Find where the given text appears and provide that cell's center as (x, y) coordinate. 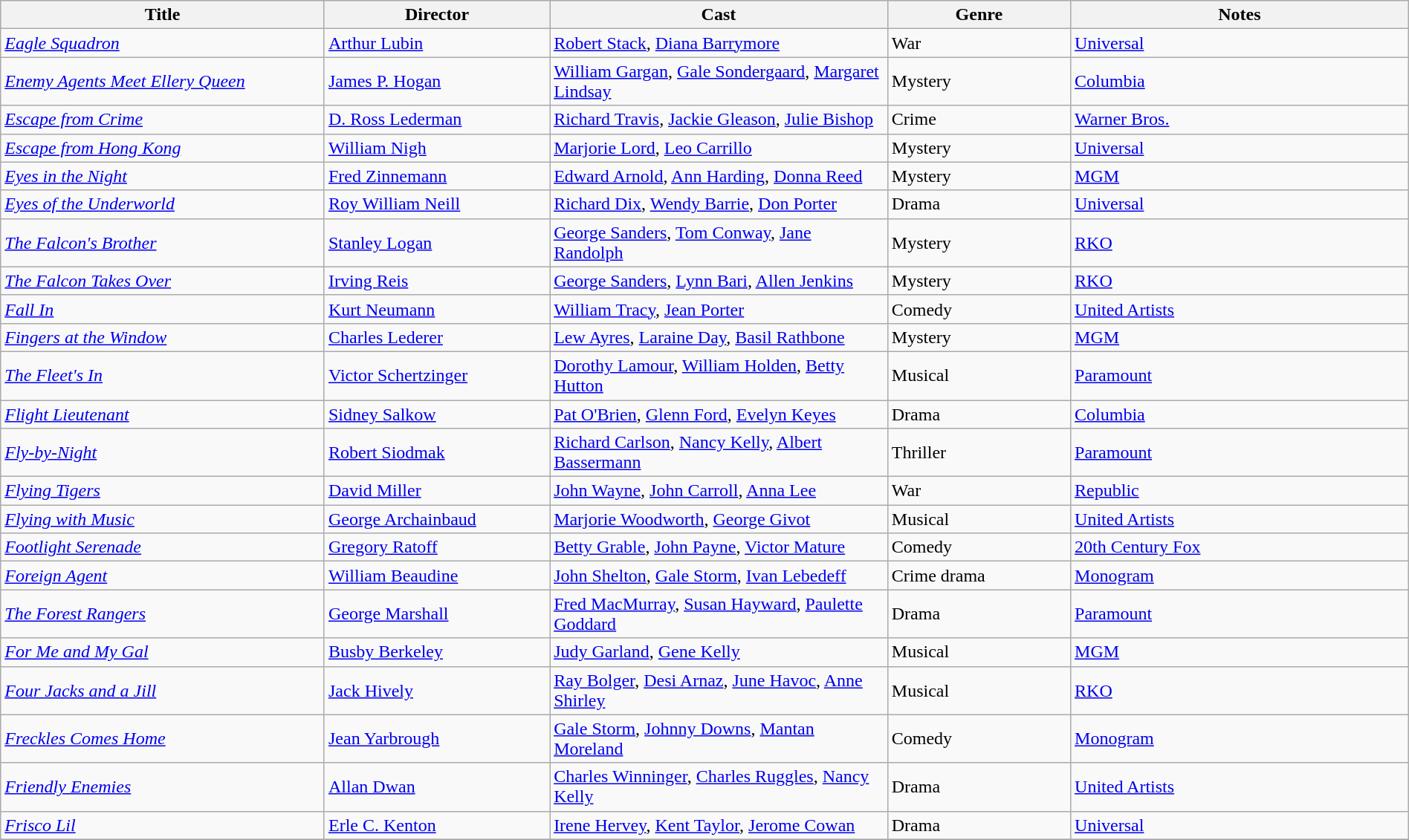
John Wayne, John Carroll, Anna Lee (719, 491)
Fred Zinnemann (437, 176)
Arthur Lubin (437, 43)
Freckles Comes Home (163, 738)
Genre (979, 15)
Gregory Ratoff (437, 547)
Judy Garland, Gene Kelly (719, 652)
Eagle Squadron (163, 43)
Eyes in the Night (163, 176)
Busby Berkeley (437, 652)
Victor Schertzinger (437, 376)
Dorothy Lamour, William Holden, Betty Hutton (719, 376)
John Shelton, Gale Storm, Ivan Lebedeff (719, 576)
Erle C. Kenton (437, 825)
George Sanders, Lynn Bari, Allen Jenkins (719, 281)
Irene Hervey, Kent Taylor, Jerome Cowan (719, 825)
Flying Tigers (163, 491)
The Falcon's Brother (163, 242)
Gale Storm, Johnny Downs, Mantan Moreland (719, 738)
Title (163, 15)
Pat O'Brien, Glenn Ford, Evelyn Keyes (719, 414)
For Me and My Gal (163, 652)
Ray Bolger, Desi Arnaz, June Havoc, Anne Shirley (719, 691)
Roy William Neill (437, 204)
Footlight Serenade (163, 547)
Fred MacMurray, Susan Hayward, Paulette Goddard (719, 613)
Allan Dwan (437, 787)
Four Jacks and a Jill (163, 691)
Friendly Enemies (163, 787)
Foreign Agent (163, 576)
Crime (979, 120)
Cast (719, 15)
The Forest Rangers (163, 613)
D. Ross Lederman (437, 120)
George Sanders, Tom Conway, Jane Randolph (719, 242)
Robert Siodmak (437, 453)
Republic (1240, 491)
Fall In (163, 309)
Charles Lederer (437, 337)
Irving Reis (437, 281)
Kurt Neumann (437, 309)
Thriller (979, 453)
Sidney Salkow (437, 414)
Lew Ayres, Laraine Day, Basil Rathbone (719, 337)
Flying with Music (163, 519)
Escape from Crime (163, 120)
William Tracy, Jean Porter (719, 309)
Marjorie Woodworth, George Givot (719, 519)
Flight Lieutenant (163, 414)
Fingers at the Window (163, 337)
Richard Dix, Wendy Barrie, Don Porter (719, 204)
Escape from Hong Kong (163, 148)
Richard Carlson, Nancy Kelly, Albert Bassermann (719, 453)
Jean Yarbrough (437, 738)
Edward Arnold, Ann Harding, Donna Reed (719, 176)
Crime drama (979, 576)
Frisco Lil (163, 825)
Betty Grable, John Payne, Victor Mature (719, 547)
Enemy Agents Meet Ellery Queen (163, 82)
William Beaudine (437, 576)
Notes (1240, 15)
Jack Hively (437, 691)
Warner Bros. (1240, 120)
George Marshall (437, 613)
Director (437, 15)
Fly-by-Night (163, 453)
George Archainbaud (437, 519)
Stanley Logan (437, 242)
Richard Travis, Jackie Gleason, Julie Bishop (719, 120)
Marjorie Lord, Leo Carrillo (719, 148)
Charles Winninger, Charles Ruggles, Nancy Kelly (719, 787)
Robert Stack, Diana Barrymore (719, 43)
William Nigh (437, 148)
William Gargan, Gale Sondergaard, Margaret Lindsay (719, 82)
David Miller (437, 491)
The Fleet's In (163, 376)
Eyes of the Underworld (163, 204)
James P. Hogan (437, 82)
20th Century Fox (1240, 547)
The Falcon Takes Over (163, 281)
